Scan for the cell matching the given text and deliver its (X, Y) coordinate at center. 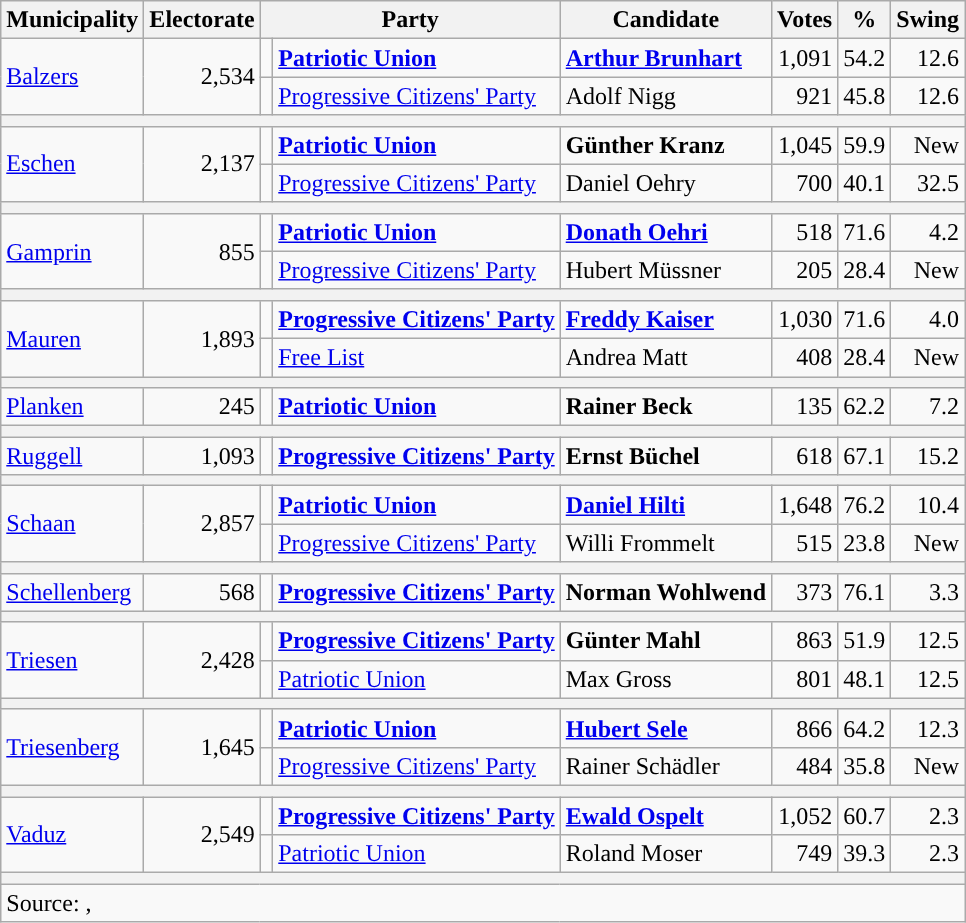
4.2 (928, 232)
45.8 (864, 96)
62.2 (864, 407)
245 (202, 407)
1,030 (805, 319)
Triesen (72, 660)
Daniel Hilti (666, 505)
35.8 (864, 766)
4.0 (928, 319)
Schaan (72, 524)
Free List (416, 357)
135 (805, 407)
568 (202, 592)
Andrea Matt (666, 357)
1,052 (805, 815)
Rainer Beck (666, 407)
1,045 (805, 145)
40.1 (864, 183)
Candidate (666, 20)
373 (805, 592)
Freddy Kaiser (666, 319)
3.3 (928, 592)
10.4 (928, 505)
1,645 (202, 747)
48.1 (864, 679)
23.8 (864, 543)
Eschen (72, 164)
Hubert Müssner (666, 270)
Daniel Oehry (666, 183)
749 (805, 854)
Ruggell (72, 456)
Triesenberg (72, 747)
Source: , (483, 903)
12.3 (928, 728)
7.2 (928, 407)
Willi Frommelt (666, 543)
1,091 (805, 58)
Günther Kranz (666, 145)
Donath Oehri (666, 232)
Swing (928, 20)
855 (202, 251)
15.2 (928, 456)
Ewald Ospelt (666, 815)
59.9 (864, 145)
1,893 (202, 338)
% (864, 20)
67.1 (864, 456)
32.5 (928, 183)
408 (805, 357)
Max Gross (666, 679)
60.7 (864, 815)
Ernst Büchel (666, 456)
Municipality (72, 20)
2,857 (202, 524)
2,137 (202, 164)
863 (805, 641)
484 (805, 766)
Hubert Sele (666, 728)
Party (410, 20)
Gamprin (72, 251)
618 (805, 456)
2,549 (202, 834)
64.2 (864, 728)
518 (805, 232)
Balzers (72, 77)
76.1 (864, 592)
2,534 (202, 77)
1,648 (805, 505)
866 (805, 728)
54.2 (864, 58)
1,093 (202, 456)
Roland Moser (666, 854)
Rainer Schädler (666, 766)
700 (805, 183)
39.3 (864, 854)
Mauren (72, 338)
Vaduz (72, 834)
Arthur Brunhart (666, 58)
205 (805, 270)
Schellenberg (72, 592)
Günter Mahl (666, 641)
76.2 (864, 505)
Electorate (202, 20)
2,428 (202, 660)
515 (805, 543)
51.9 (864, 641)
Norman Wohlwend (666, 592)
Adolf Nigg (666, 96)
Votes (805, 20)
921 (805, 96)
801 (805, 679)
Planken (72, 407)
